Capture the cell that displays the provided text and extract its [X, Y] central coordinate. 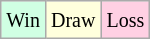
Win [24, 20]
Loss [126, 20]
Draw [72, 20]
